Return (X, Y) of the center of cell containing provided text 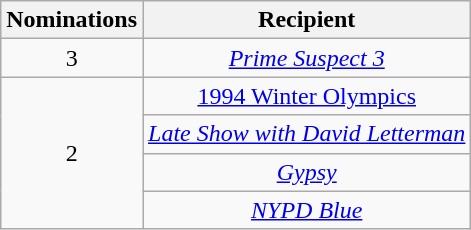
1994 Winter Olympics (306, 96)
NYPD Blue (306, 210)
2 (72, 153)
3 (72, 58)
Prime Suspect 3 (306, 58)
Gypsy (306, 172)
Nominations (72, 20)
Recipient (306, 20)
Late Show with David Letterman (306, 134)
